Identify which cell holds the provided text, then report its [x, y] central coordinate. 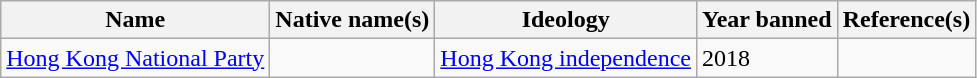
Native name(s) [352, 20]
Year banned [766, 20]
Name [136, 20]
2018 [766, 58]
Hong Kong National Party [136, 58]
Ideology [566, 20]
Reference(s) [906, 20]
Hong Kong independence [566, 58]
